Capture the cell that displays the provided text and extract its (X, Y) central coordinate. 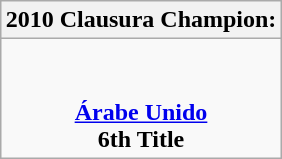
2010 Clausura Champion: (141, 20)
Árabe Unido6th Title (141, 98)
